Return (X, Y) of the center of cell containing provided text 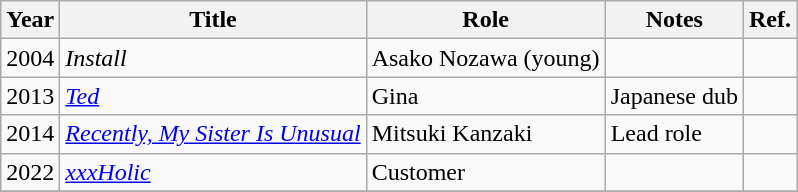
Year (30, 20)
Customer (486, 172)
Asako Nozawa (young) (486, 58)
xxxHolic (213, 172)
Lead role (674, 134)
Ref. (770, 20)
Ted (213, 96)
Title (213, 20)
Gina (486, 96)
2014 (30, 134)
Japanese dub (674, 96)
2022 (30, 172)
Role (486, 20)
Notes (674, 20)
2004 (30, 58)
Mitsuki Kanzaki (486, 134)
Install (213, 58)
2013 (30, 96)
Recently, My Sister Is Unusual (213, 134)
